Pinpoint the cell where the given text exists, returning its [X, Y] midpoint coordinate. 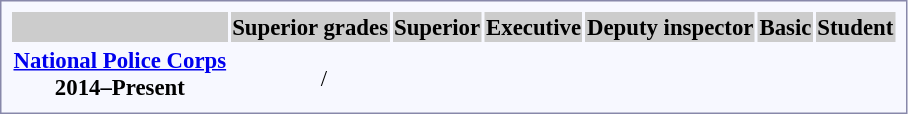
Superior grades [310, 27]
Basic [786, 27]
Executive [534, 27]
Student [856, 27]
Superior [438, 27]
Deputy inspector [670, 27]
/ [324, 78]
National Police Corps2014–Present [120, 74]
